Detect which cell encompasses the target text, then output its (x, y) center coordinate. 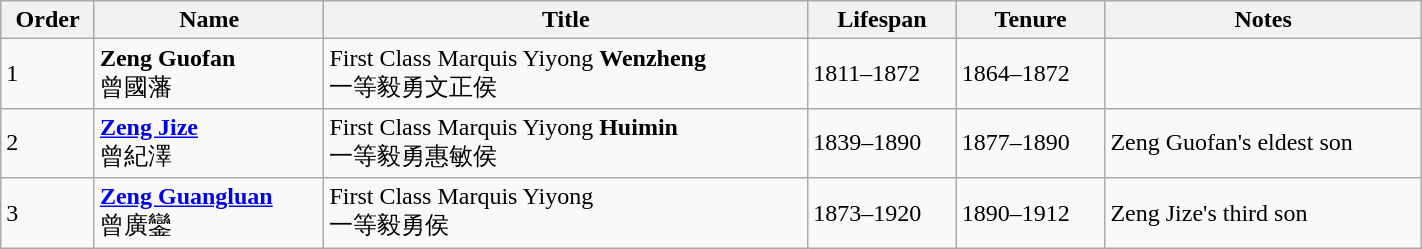
Lifespan (882, 20)
Name (208, 20)
Zeng Guangluan曾廣鑾 (208, 213)
1864–1872 (1030, 74)
Title (566, 20)
1 (48, 74)
1839–1890 (882, 143)
2 (48, 143)
3 (48, 213)
First Class Marquis Yiyong一等毅勇侯 (566, 213)
1811–1872 (882, 74)
1890–1912 (1030, 213)
First Class Marquis Yiyong Huimin一等毅勇惠敏侯 (566, 143)
1873–1920 (882, 213)
Order (48, 20)
Zeng Jize's third son (1263, 213)
First Class Marquis Yiyong Wenzheng一等毅勇文正侯 (566, 74)
Zeng Guofan曾國藩 (208, 74)
1877–1890 (1030, 143)
Tenure (1030, 20)
Zeng Guofan's eldest son (1263, 143)
Zeng Jize曾紀澤 (208, 143)
Notes (1263, 20)
